Capture the cell that displays the provided text and extract its [x, y] central coordinate. 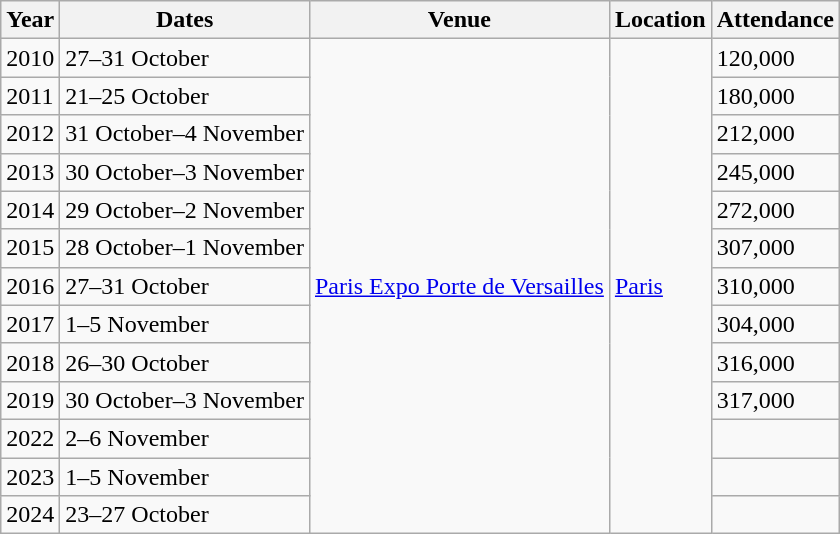
2024 [30, 515]
2013 [30, 172]
2014 [30, 210]
Location [660, 20]
310,000 [775, 286]
26–30 October [185, 362]
212,000 [775, 134]
2016 [30, 286]
2019 [30, 400]
2010 [30, 58]
Paris Expo Porte de Versailles [459, 286]
Year [30, 20]
245,000 [775, 172]
272,000 [775, 210]
23–27 October [185, 515]
Venue [459, 20]
2017 [30, 324]
2011 [30, 96]
2022 [30, 438]
2015 [30, 248]
Paris [660, 286]
307,000 [775, 248]
317,000 [775, 400]
31 October–4 November [185, 134]
304,000 [775, 324]
2–6 November [185, 438]
120,000 [775, 58]
2023 [30, 477]
2018 [30, 362]
Dates [185, 20]
28 October–1 November [185, 248]
2012 [30, 134]
180,000 [775, 96]
21–25 October [185, 96]
316,000 [775, 362]
29 October–2 November [185, 210]
Attendance [775, 20]
